Return (X, Y) of the center of cell containing provided text 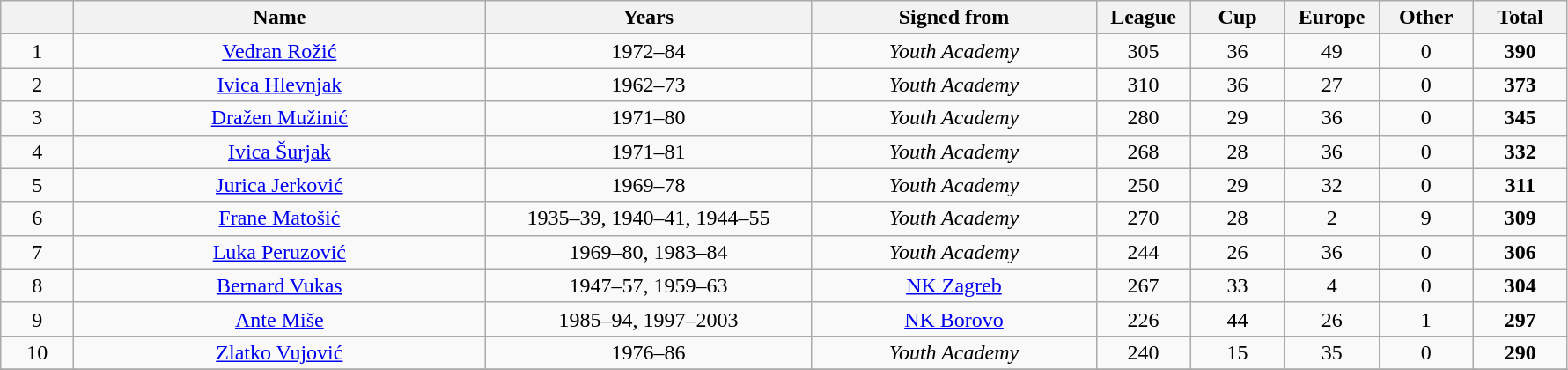
League (1143, 18)
Other (1426, 18)
311 (1520, 185)
7 (37, 252)
27 (1331, 85)
1962–73 (648, 85)
1976–86 (648, 352)
390 (1520, 51)
Luka Peruzović (280, 252)
8 (37, 285)
3 (37, 118)
309 (1520, 218)
1969–78 (648, 185)
Name (280, 18)
Frane Matošić (280, 218)
6 (37, 218)
270 (1143, 218)
NK Zagreb (954, 285)
32 (1331, 185)
1969–80, 1983–84 (648, 252)
240 (1143, 352)
268 (1143, 152)
Dražen Mužinić (280, 118)
250 (1143, 185)
Zlatko Vujović (280, 352)
1971–81 (648, 152)
Bernard Vukas (280, 285)
1935–39, 1940–41, 1944–55 (648, 218)
1985–94, 1997–2003 (648, 319)
49 (1331, 51)
1947–57, 1959–63 (648, 285)
306 (1520, 252)
Years (648, 18)
267 (1143, 285)
244 (1143, 252)
297 (1520, 319)
310 (1143, 85)
226 (1143, 319)
Signed from (954, 18)
Total (1520, 18)
290 (1520, 352)
373 (1520, 85)
Jurica Jerković (280, 185)
280 (1143, 118)
1972–84 (648, 51)
44 (1238, 319)
15 (1238, 352)
5 (37, 185)
Europe (1331, 18)
10 (37, 352)
Ivica Hlevnjak (280, 85)
1971–80 (648, 118)
Cup (1238, 18)
305 (1143, 51)
Vedran Rožić (280, 51)
345 (1520, 118)
35 (1331, 352)
332 (1520, 152)
Ante Miše (280, 319)
Ivica Šurjak (280, 152)
NK Borovo (954, 319)
33 (1238, 285)
304 (1520, 285)
